Detect which cell encompasses the target text, then output its (X, Y) center coordinate. 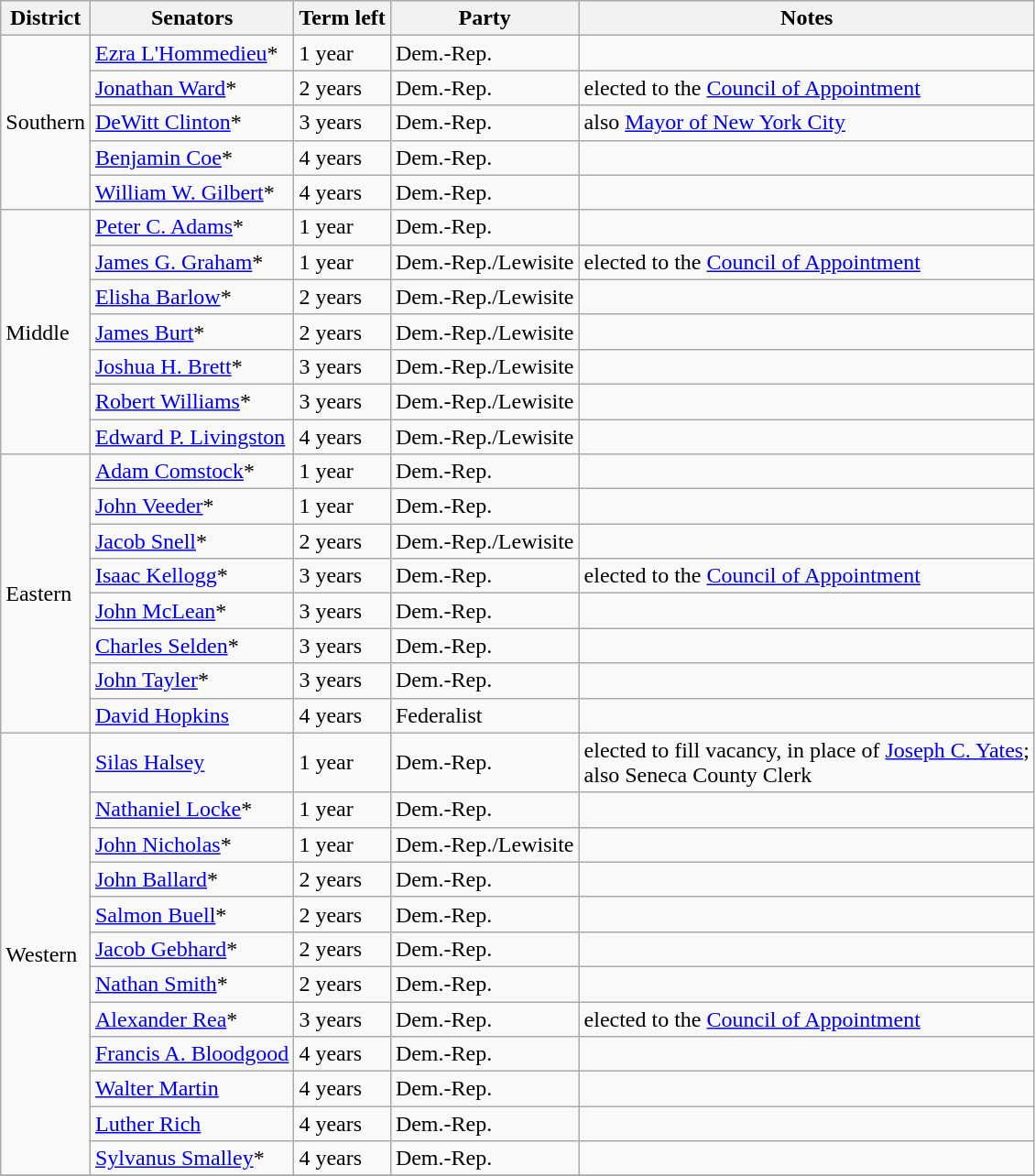
Elisha Barlow* (191, 297)
John Tayler* (191, 681)
Sylvanus Smalley* (191, 1159)
Edward P. Livingston (191, 437)
Jacob Snell* (191, 541)
District (46, 18)
Peter C. Adams* (191, 227)
Jonathan Ward* (191, 88)
James G. Graham* (191, 262)
Salmon Buell* (191, 914)
Walter Martin (191, 1089)
Joshua H. Brett* (191, 366)
Nathan Smith* (191, 984)
DeWitt Clinton* (191, 123)
John Ballard* (191, 879)
James Burt* (191, 332)
also Mayor of New York City (806, 123)
Luther Rich (191, 1124)
David Hopkins (191, 715)
Senators (191, 18)
John McLean* (191, 611)
Term left (343, 18)
Robert Williams* (191, 401)
Party (485, 18)
Nathaniel Locke* (191, 810)
elected to fill vacancy, in place of Joseph C. Yates; also Seneca County Clerk (806, 762)
Benjamin Coe* (191, 158)
Western (46, 954)
John Veeder* (191, 506)
Middle (46, 332)
Alexander Rea* (191, 1019)
Francis A. Bloodgood (191, 1054)
Federalist (485, 715)
John Nicholas* (191, 844)
Ezra L'Hommedieu* (191, 53)
Jacob Gebhard* (191, 949)
Eastern (46, 593)
Notes (806, 18)
Charles Selden* (191, 646)
William W. Gilbert* (191, 192)
Adam Comstock* (191, 472)
Southern (46, 123)
Isaac Kellogg* (191, 576)
Silas Halsey (191, 762)
